Extract the (x, y) coordinate from the center of the cell holding the provided text.  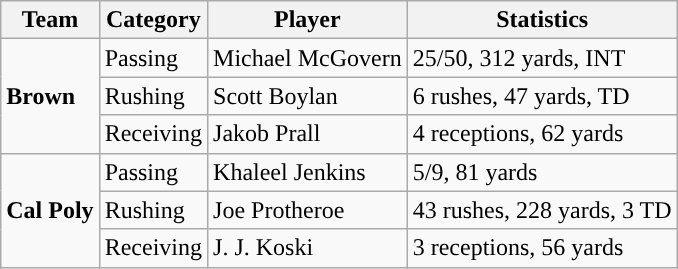
Cal Poly (50, 210)
25/50, 312 yards, INT (542, 58)
43 rushes, 228 yards, 3 TD (542, 210)
Jakob Prall (308, 134)
Category (153, 20)
5/9, 81 yards (542, 172)
Player (308, 20)
3 receptions, 56 yards (542, 248)
Khaleel Jenkins (308, 172)
Team (50, 20)
Scott Boylan (308, 96)
6 rushes, 47 yards, TD (542, 96)
Michael McGovern (308, 58)
Statistics (542, 20)
4 receptions, 62 yards (542, 134)
J. J. Koski (308, 248)
Brown (50, 96)
Joe Protheroe (308, 210)
